Capture the cell that displays the provided text and extract its [X, Y] central coordinate. 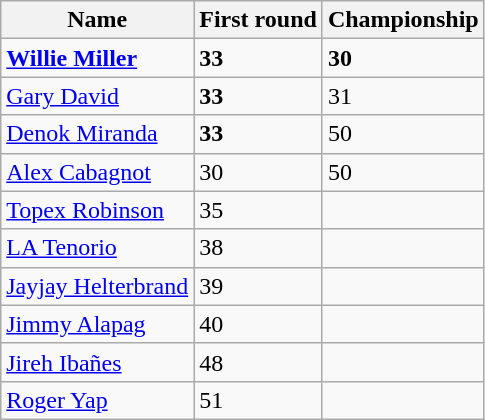
Jimmy Alapag [98, 324]
Topex Robinson [98, 210]
Gary David [98, 96]
Jireh Ibañes [98, 362]
First round [258, 20]
Denok Miranda [98, 134]
38 [258, 248]
Willie Miller [98, 58]
40 [258, 324]
Championship [403, 20]
Roger Yap [98, 400]
39 [258, 286]
51 [258, 400]
Name [98, 20]
Alex Cabagnot [98, 172]
31 [403, 96]
LA Tenorio [98, 248]
35 [258, 210]
48 [258, 362]
Jayjay Helterbrand [98, 286]
